Return the (x, y) coordinate for the center point of the cell that contains the specified text.  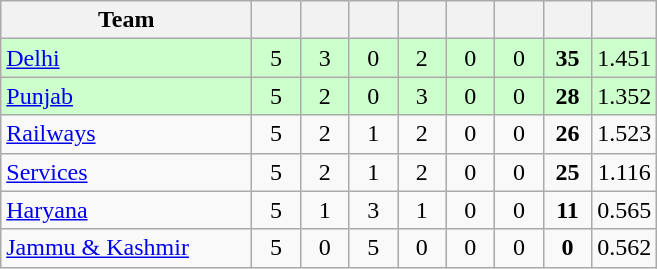
28 (568, 96)
1.116 (624, 172)
Services (126, 172)
25 (568, 172)
Delhi (126, 58)
11 (568, 210)
0.565 (624, 210)
Haryana (126, 210)
1.352 (624, 96)
Jammu & Kashmir (126, 248)
Punjab (126, 96)
1.523 (624, 134)
Team (126, 20)
0.562 (624, 248)
35 (568, 58)
1.451 (624, 58)
Railways (126, 134)
26 (568, 134)
